Pinpoint the cell where the given text exists, returning its [X, Y] midpoint coordinate. 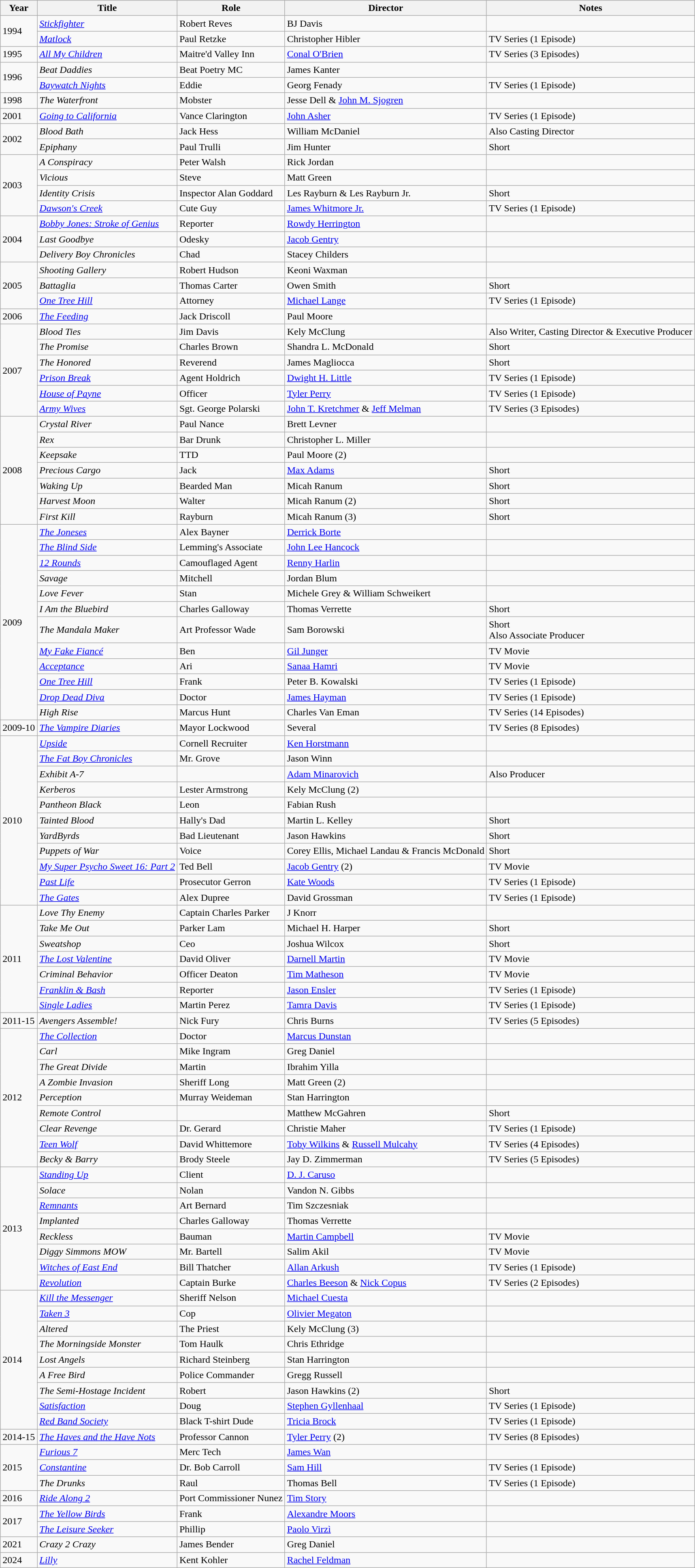
First Kill [107, 517]
Jay D. Zimmerman [386, 1159]
Mitchell [231, 578]
Becky & Barry [107, 1159]
Sheriff Nelson [231, 1298]
Battaglia [107, 285]
The Priest [231, 1329]
Marcus Hunt [231, 713]
Harvest Moon [107, 501]
Satisfaction [107, 1406]
Derrick Borte [386, 532]
Paul Trulli [231, 147]
Conal O'Brien [386, 54]
Tricia Brock [386, 1421]
2005 [19, 285]
Officer [231, 393]
Adam Minarovich [386, 774]
Reverend [231, 362]
Tyler Perry [386, 393]
Crystal River [107, 424]
Bobby Jones: Stroke of Genius [107, 224]
Rayburn [231, 517]
Shandra L. McDonald [386, 347]
All My Children [107, 54]
Criminal Behavior [107, 974]
Marcus Dunstan [386, 1036]
Revolution [107, 1283]
Chris Ethridge [386, 1344]
1994 [19, 31]
Micah Ranum (3) [386, 517]
James Whitmore Jr. [386, 208]
Nick Fury [231, 1021]
The Mandala Maker [107, 630]
Ride Along 2 [107, 1498]
2007 [19, 370]
Love Thy Enemy [107, 913]
Title [107, 8]
Tyler Perry (2) [386, 1437]
Year [19, 8]
Ben [231, 651]
Lost Angels [107, 1360]
12 Rounds [107, 563]
Hally's Dad [231, 820]
Maitre'd Valley Inn [231, 54]
Thomas Carter [231, 285]
Red Band Society [107, 1421]
Attorney [231, 301]
I Am the Bluebird [107, 609]
Lester Armstrong [231, 789]
Paolo Virzì [386, 1529]
House of Payne [107, 393]
2004 [19, 239]
Several [386, 728]
2011-15 [19, 1021]
2016 [19, 1498]
Charles Brown [231, 347]
Jim Hunter [386, 147]
Brody Steele [231, 1159]
Constantine [107, 1468]
Waking Up [107, 486]
Jim Davis [231, 332]
Jesse Dell & John M. Sjogren [386, 100]
Cute Guy [231, 208]
Merc Tech [231, 1452]
Michael H. Harper [386, 928]
2013 [19, 1228]
Walter [231, 501]
Ari [231, 666]
Stephen Gyllenhaal [386, 1406]
Ceo [231, 944]
Gregg Russell [386, 1375]
Sam Hill [386, 1468]
A Zombie Invasion [107, 1082]
Drop Dead Diva [107, 697]
Martin [231, 1067]
A Conspiracy [107, 162]
Jack [231, 470]
Olivier Megaton [386, 1313]
Paul Moore [386, 316]
Alex Dupree [231, 897]
Last Goodbye [107, 239]
Tim Szczesniak [386, 1206]
James Bender [231, 1545]
Martin Campbell [386, 1236]
Eddie [231, 85]
Port Commissioner Nunez [231, 1498]
James Wan [386, 1452]
TV Series (14 Episodes) [591, 713]
Matthew McGahren [386, 1113]
Teen Wolf [107, 1144]
Kely McClung [386, 332]
Mobster [231, 100]
Jason Hawkins (2) [386, 1390]
Kent Kohler [231, 1560]
David Oliver [231, 959]
Keepsake [107, 455]
A Free Bird [107, 1375]
Blood Ties [107, 332]
Joshua Wilcox [386, 944]
Owen Smith [386, 285]
Implanted [107, 1221]
Jason Winn [386, 759]
Black T-shirt Dude [231, 1421]
Richard Steinberg [231, 1360]
Raul [231, 1483]
Witches of East End [107, 1267]
Les Rayburn & Les Rayburn Jr. [386, 193]
Brett Levner [386, 424]
Jack Driscoll [231, 316]
Jordan Blum [386, 578]
Doug [231, 1406]
Captain Charles Parker [231, 913]
Tim Story [386, 1498]
2009 [19, 622]
Kely McClung (2) [386, 789]
The Joneses [107, 532]
Voice [231, 851]
Robert Hudson [231, 270]
Toby Wilkins & Russell Mulcahy [386, 1144]
Matt Green (2) [386, 1082]
Also Writer, Casting Director & Executive Producer [591, 332]
Corey Ellis, Michael Landau & Francis McDonald [386, 851]
Epiphany [107, 147]
Peter B. Kowalski [386, 681]
Alex Bayner [231, 532]
Avengers Assemble! [107, 1021]
David Whittemore [231, 1144]
Police Commander [231, 1375]
Mayor Lockwood [231, 728]
Micah Ranum [386, 486]
2010 [19, 820]
Exhibit A-7 [107, 774]
Rex [107, 439]
Christie Maher [386, 1128]
Salim Akil [386, 1252]
Leon [231, 805]
Upside [107, 743]
2014-15 [19, 1437]
Baywatch Nights [107, 85]
My Fake Fiancé [107, 651]
Kerberos [107, 789]
Franklin & Bash [107, 990]
Shooting Gallery [107, 270]
The Morningside Monster [107, 1344]
Chad [231, 255]
TV Series (4 Episodes) [591, 1144]
Lilly [107, 1560]
Robert [231, 1390]
The Vampire Diaries [107, 728]
Bill Thatcher [231, 1267]
Officer Deaton [231, 974]
High Rise [107, 713]
2024 [19, 1560]
TTD [231, 455]
The Leisure Seeker [107, 1529]
Dr. Bob Carroll [231, 1468]
Cornell Recruiter [231, 743]
Murray Weideman [231, 1098]
Sheriff Long [231, 1082]
Savage [107, 578]
Charles Beeson & Nick Copus [386, 1283]
James Magliocca [386, 362]
2008 [19, 470]
Jacob Gentry [386, 239]
Past Life [107, 882]
The Gates [107, 897]
Jacob Gentry (2) [386, 866]
Solace [107, 1190]
Kill the Messenger [107, 1298]
The Collection [107, 1036]
The Promise [107, 347]
2002 [19, 139]
Identity Crisis [107, 193]
Michael Lange [386, 301]
Martin Perez [231, 1005]
Stan [231, 594]
Tamra Davis [386, 1005]
YardByrds [107, 836]
Precious Cargo [107, 470]
TV Series (2 Episodes) [591, 1283]
Charles Van Eman [386, 713]
BJ Davis [386, 23]
Altered [107, 1329]
Prison Break [107, 378]
Rowdy Herrington [386, 224]
Pantheon Black [107, 805]
Also Producer [591, 774]
2015 [19, 1468]
The Honored [107, 362]
1995 [19, 54]
2012 [19, 1098]
Dawson's Creek [107, 208]
Paul Retzke [231, 39]
Inspector Alan Goddard [231, 193]
Rachel Feldman [386, 1560]
Ken Horstmann [386, 743]
The Haves and the Have Nots [107, 1437]
Ted Bell [231, 866]
Bauman [231, 1236]
Paul Nance [231, 424]
Max Adams [386, 470]
Stacey Childers [386, 255]
Matlock [107, 39]
Robert Reves [231, 23]
2009-10 [19, 728]
2001 [19, 116]
Perception [107, 1098]
Renny Harlin [386, 563]
Dwight H. Little [386, 378]
Nolan [231, 1190]
Sanaa Hamri [386, 666]
Thomas Bell [386, 1483]
Jason Ensler [386, 990]
2014 [19, 1360]
Acceptance [107, 666]
The Blind Side [107, 547]
Also Casting Director [591, 131]
Paul Moore (2) [386, 455]
Vicious [107, 177]
J Knorr [386, 913]
Allan Arkush [386, 1267]
Fabian Rush [386, 805]
Matt Green [386, 177]
John Asher [386, 116]
The Feeding [107, 316]
Vance Clarington [231, 116]
Prosecutor Gerron [231, 882]
Professor Cannon [231, 1437]
Sgt. George Polarski [231, 408]
Tainted Blood [107, 820]
Tom Haulk [231, 1344]
Standing Up [107, 1174]
Alexandre Moors [386, 1514]
Client [231, 1174]
Bad Lieutenant [231, 836]
Kely McClung (3) [386, 1329]
Bar Drunk [231, 439]
Beat Daddies [107, 70]
Jason Hawkins [386, 836]
Art Bernard [231, 1206]
The Great Divide [107, 1067]
Martin L. Kelley [386, 820]
Puppets of War [107, 851]
Carl [107, 1051]
Christopher L. Miller [386, 439]
Single Ladies [107, 1005]
Mr. Grove [231, 759]
Stickfighter [107, 23]
1998 [19, 100]
Role [231, 8]
Jack Hess [231, 131]
Michele Grey & William Schweikert [386, 594]
Rick Jordan [386, 162]
ShortAlso Associate Producer [591, 630]
Remote Control [107, 1113]
The Fat Boy Chronicles [107, 759]
Cop [231, 1313]
John Lee Hancock [386, 547]
Crazy 2 Crazy [107, 1545]
Taken 3 [107, 1313]
Art Professor Wade [231, 630]
Steve [231, 177]
James Hayman [386, 697]
2006 [19, 316]
Bearded Man [231, 486]
The Semi-Hostage Incident [107, 1390]
Blood Bath [107, 131]
Odesky [231, 239]
2017 [19, 1521]
Lemming's Associate [231, 547]
Furious 7 [107, 1452]
James Kanter [386, 70]
Ibrahim Yilla [386, 1067]
Micah Ranum (2) [386, 501]
Kate Woods [386, 882]
Tim Matheson [386, 974]
Camouflaged Agent [231, 563]
Mr. Bartell [231, 1252]
Gil Junger [386, 651]
2011 [19, 959]
Remnants [107, 1206]
Peter Walsh [231, 162]
Mike Ingram [231, 1051]
Michael Cuesta [386, 1298]
Notes [591, 8]
D. J. Caruso [386, 1174]
Vandon N. Gibbs [386, 1190]
Chris Burns [386, 1021]
Christopher Hibler [386, 39]
Georg Fenady [386, 85]
Director [386, 8]
William McDaniel [386, 131]
David Grossman [386, 897]
Take Me Out [107, 928]
1996 [19, 77]
Dr. Gerard [231, 1128]
Sam Borowski [386, 630]
2021 [19, 1545]
Phillip [231, 1529]
Sweatshop [107, 944]
Agent Holdrich [231, 378]
The Waterfront [107, 100]
Parker Lam [231, 928]
The Yellow Birds [107, 1514]
Keoni Waxman [386, 270]
Clear Revenge [107, 1128]
2003 [19, 185]
Going to California [107, 116]
Army Wives [107, 408]
Captain Burke [231, 1283]
The Drunks [107, 1483]
Reckless [107, 1236]
Darnell Martin [386, 959]
Delivery Boy Chronicles [107, 255]
The Lost Valentine [107, 959]
Beat Poetry MC [231, 70]
Diggy Simmons MOW [107, 1252]
Love Fever [107, 594]
My Super Psycho Sweet 16: Part 2 [107, 866]
John T. Kretchmer & Jeff Melman [386, 408]
